Provide the [X, Y] coordinate of the cell's center where the given text is located.  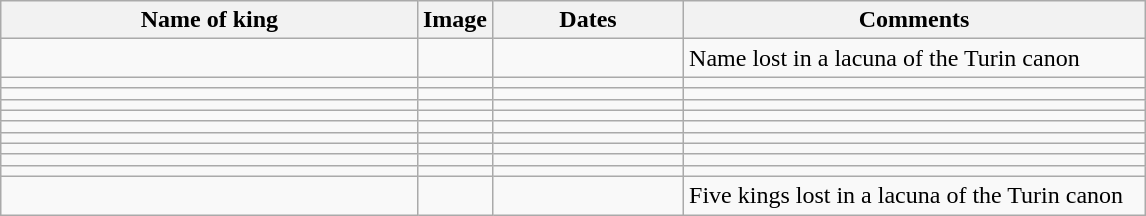
Name lost in a lacuna of the Turin canon [914, 58]
Dates [588, 20]
Five kings lost in a lacuna of the Turin canon [914, 195]
Image [454, 20]
Name of king [209, 20]
Comments [914, 20]
